Return the [x, y] coordinate for the center point of the cell that contains the specified text.  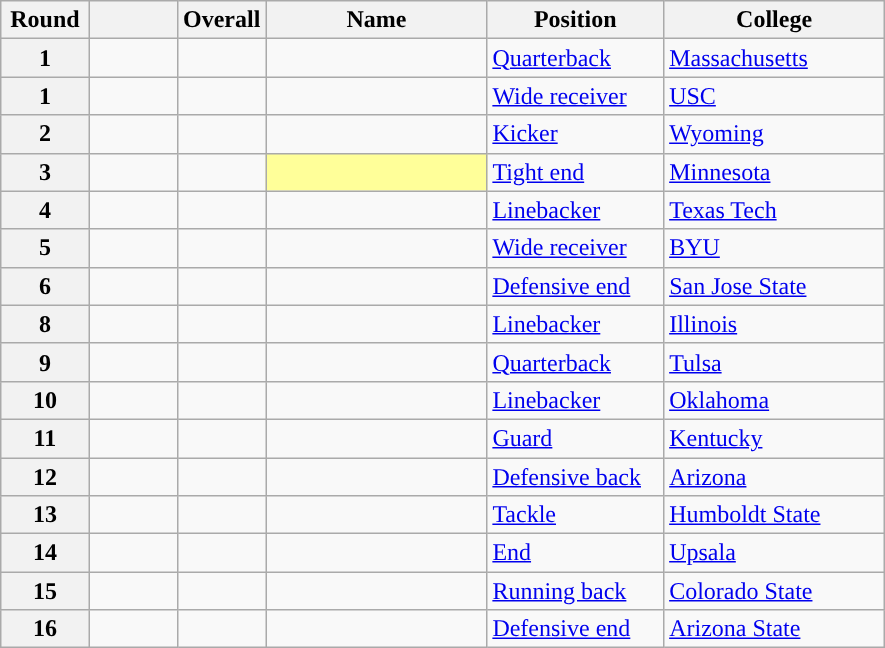
Kicker [576, 134]
Tackle [576, 515]
Arizona State [774, 629]
Overall [222, 20]
USC [774, 96]
Position [576, 20]
Colorado State [774, 591]
Defensive back [576, 477]
Round [45, 20]
15 [45, 591]
Kentucky [774, 438]
Running back [576, 591]
Texas Tech [774, 210]
6 [45, 286]
Massachusetts [774, 58]
16 [45, 629]
5 [45, 248]
Minnesota [774, 172]
BYU [774, 248]
Wyoming [774, 134]
13 [45, 515]
End [576, 553]
Illinois [774, 324]
Tight end [576, 172]
8 [45, 324]
College [774, 20]
3 [45, 172]
12 [45, 477]
Tulsa [774, 362]
11 [45, 438]
Guard [576, 438]
Name [376, 20]
14 [45, 553]
Arizona [774, 477]
Upsala [774, 553]
2 [45, 134]
10 [45, 400]
San Jose State [774, 286]
Oklahoma [774, 400]
Humboldt State [774, 515]
4 [45, 210]
9 [45, 362]
